Return (x, y) of the center of cell containing provided text 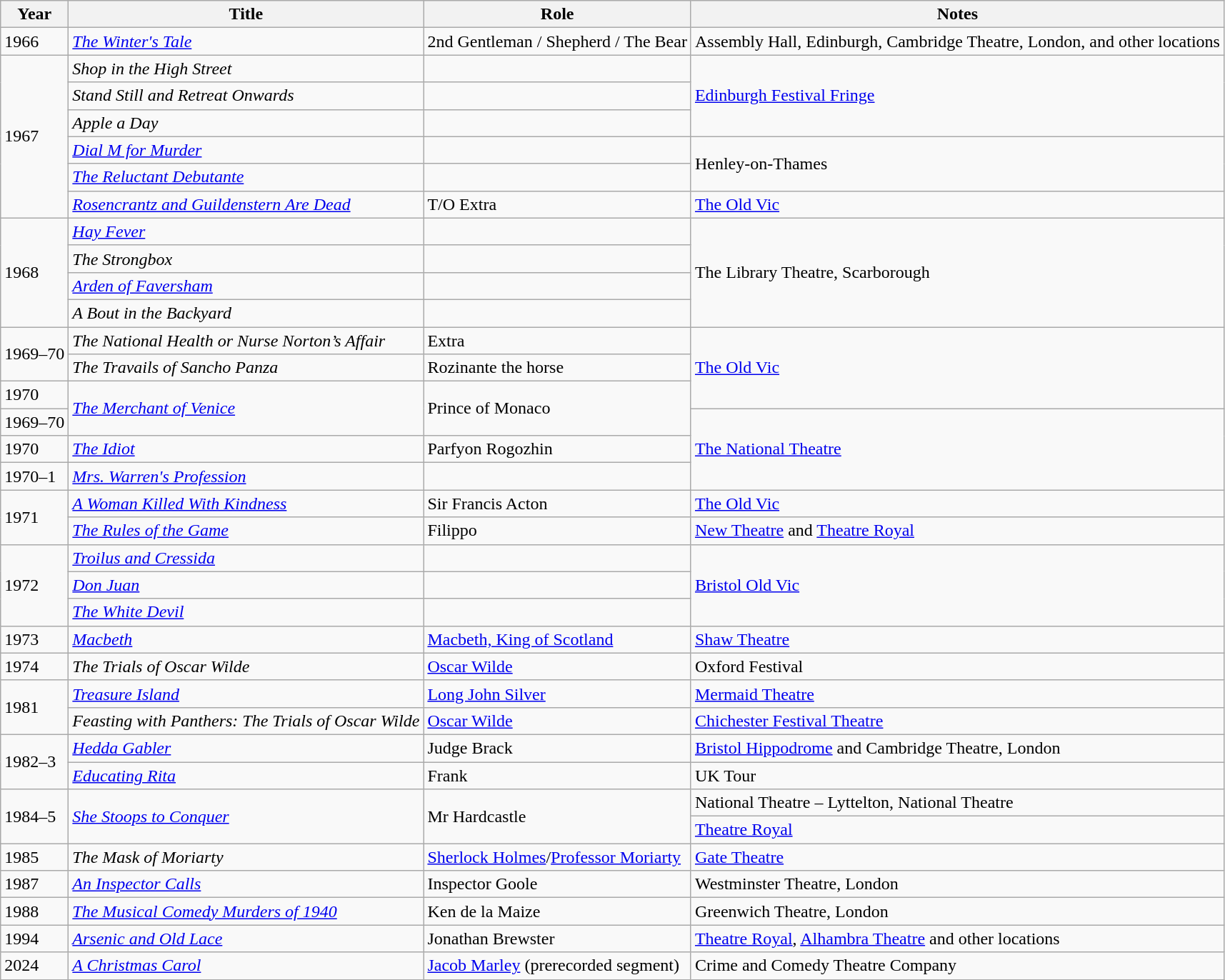
Don Juan (246, 585)
New Theatre and Theatre Royal (957, 531)
Feasting with Panthers: The Trials of Oscar Wilde (246, 721)
1982–3 (34, 761)
Extra (557, 341)
Sherlock Holmes/Professor Moriarty (557, 857)
Rozinante the horse (557, 368)
Bristol Old Vic (957, 585)
Edinburgh Festival Fringe (957, 96)
1973 (34, 639)
T/O Extra (557, 204)
1970–1 (34, 476)
Westminster Theatre, London (957, 884)
1985 (34, 857)
A Christmas Carol (246, 966)
She Stoops to Conquer (246, 816)
The National Health or Nurse Norton’s Affair (246, 341)
The Idiot (246, 449)
Rosencrantz and Guildenstern Are Dead (246, 204)
Gate Theatre (957, 857)
Stand Still and Retreat Onwards (246, 96)
Crime and Comedy Theatre Company (957, 966)
Mrs. Warren's Profession (246, 476)
The Musical Comedy Murders of 1940 (246, 911)
2024 (34, 966)
Filippo (557, 531)
Greenwich Theatre, London (957, 911)
The Rules of the Game (246, 531)
1971 (34, 517)
1981 (34, 707)
Mr Hardcastle (557, 816)
The National Theatre (957, 449)
1984–5 (34, 816)
Notes (957, 14)
The Mask of Moriarty (246, 857)
Assembly Hall, Edinburgh, Cambridge Theatre, London, and other locations (957, 41)
Role (557, 14)
Mermaid Theatre (957, 694)
The Reluctant Debutante (246, 177)
1974 (34, 666)
Long John Silver (557, 694)
A Bout in the Backyard (246, 313)
Sir Francis Acton (557, 504)
Hedda Gabler (246, 748)
Treasure Island (246, 694)
Year (34, 14)
Ken de la Maize (557, 911)
Shaw Theatre (957, 639)
1967 (34, 136)
Henley-on-Thames (957, 164)
Jacob Marley (prerecorded segment) (557, 966)
1988 (34, 911)
1968 (34, 272)
Troilus and Cressida (246, 558)
1987 (34, 884)
1994 (34, 939)
Hay Fever (246, 231)
The Trials of Oscar Wilde (246, 666)
The Merchant of Venice (246, 409)
Dial M for Murder (246, 150)
Chichester Festival Theatre (957, 721)
Theatre Royal, Alhambra Theatre and other locations (957, 939)
UK Tour (957, 775)
The Library Theatre, Scarborough (957, 272)
2nd Gentleman / Shepherd / The Bear (557, 41)
Macbeth, King of Scotland (557, 639)
Prince of Monaco (557, 409)
Inspector Goole (557, 884)
The Strongbox (246, 259)
Macbeth (246, 639)
1966 (34, 41)
Theatre Royal (957, 830)
Arden of Faversham (246, 286)
A Woman Killed With Kindness (246, 504)
Jonathan Brewster (557, 939)
An Inspector Calls (246, 884)
Apple a Day (246, 123)
The Travails of Sancho Panza (246, 368)
The White Devil (246, 612)
Arsenic and Old Lace (246, 939)
Judge Brack (557, 748)
Oxford Festival (957, 666)
1972 (34, 585)
The Winter's Tale (246, 41)
National Theatre – Lyttelton, National Theatre (957, 803)
Educating Rita (246, 775)
Parfyon Rogozhin (557, 449)
Title (246, 14)
Bristol Hippodrome and Cambridge Theatre, London (957, 748)
Frank (557, 775)
Shop in the High Street (246, 69)
